Scan for the cell matching the given text and deliver its (X, Y) coordinate at center. 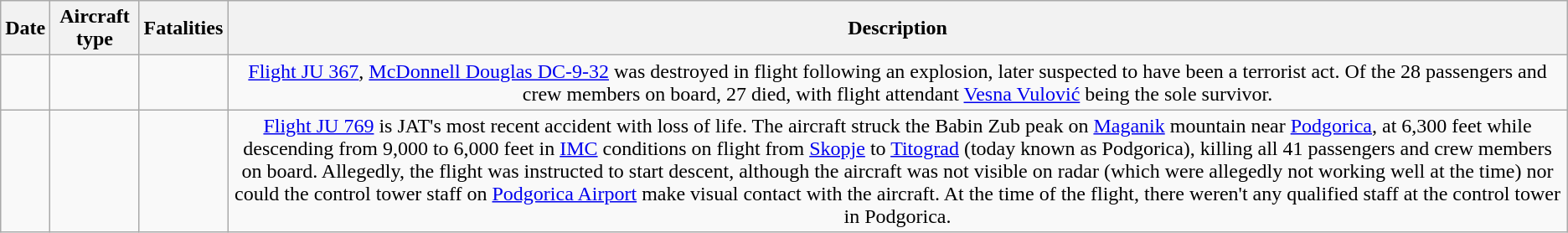
Aircraft type (95, 28)
Date (25, 28)
Description (898, 28)
Fatalities (183, 28)
